Capture the cell that displays the provided text and extract its [X, Y] central coordinate. 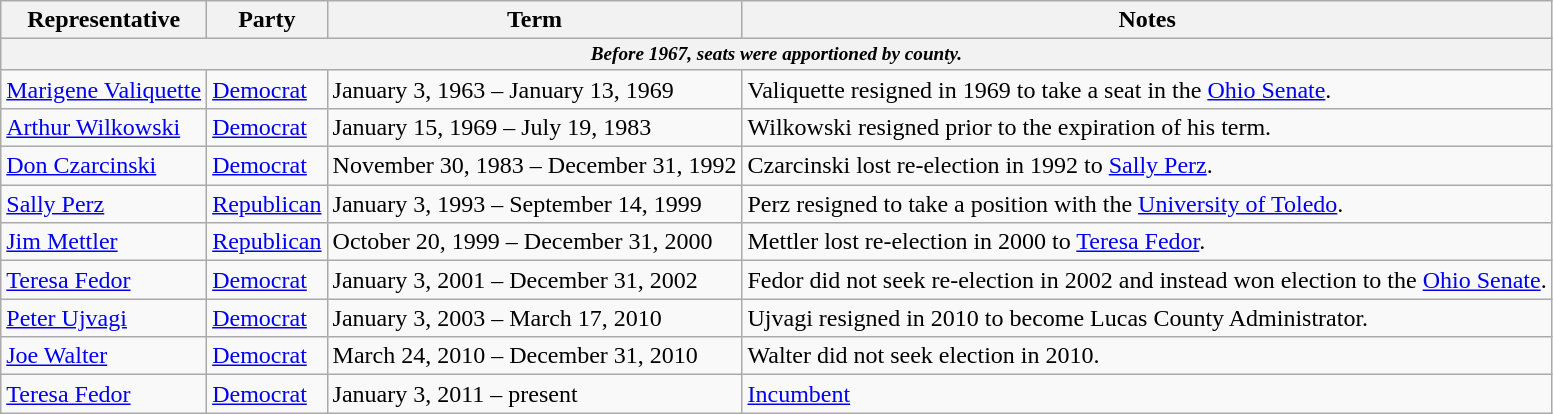
Arthur Wilkowski [104, 128]
Before 1967, seats were apportioned by county. [776, 55]
January 3, 2011 – present [534, 394]
January 3, 1993 – September 14, 1999 [534, 204]
Valiquette resigned in 1969 to take a seat in the Ohio Senate. [1147, 89]
Walter did not seek election in 2010. [1147, 356]
Ujvagi resigned in 2010 to become Lucas County Administrator. [1147, 318]
January 3, 2003 – March 17, 2010 [534, 318]
Jim Mettler [104, 242]
January 15, 1969 – July 19, 1983 [534, 128]
January 3, 2001 – December 31, 2002 [534, 280]
Marigene Valiquette [104, 89]
Mettler lost re-election in 2000 to Teresa Fedor. [1147, 242]
Term [534, 20]
March 24, 2010 – December 31, 2010 [534, 356]
Don Czarcinski [104, 166]
Party [267, 20]
Sally Perz [104, 204]
October 20, 1999 – December 31, 2000 [534, 242]
Perz resigned to take a position with the University of Toledo. [1147, 204]
January 3, 1963 – January 13, 1969 [534, 89]
Joe Walter [104, 356]
Czarcinski lost re-election in 1992 to Sally Perz. [1147, 166]
Notes [1147, 20]
Wilkowski resigned prior to the expiration of his term. [1147, 128]
Peter Ujvagi [104, 318]
Incumbent [1147, 394]
Representative [104, 20]
Fedor did not seek re-election in 2002 and instead won election to the Ohio Senate. [1147, 280]
November 30, 1983 – December 31, 1992 [534, 166]
